Pinpoint the cell where the given text exists, returning its [X, Y] midpoint coordinate. 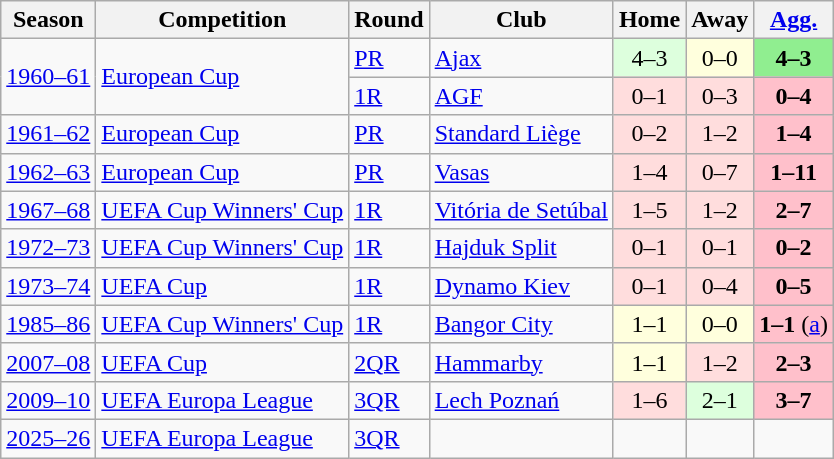
1985–86 [48, 324]
0–7 [720, 172]
1–6 [649, 400]
Dynamo Kiev [521, 286]
Away [720, 20]
AGF [521, 96]
Ajax [521, 58]
Club [521, 20]
2025–26 [48, 438]
1962–63 [48, 172]
0–3 [720, 96]
1967–68 [48, 210]
1972–73 [48, 248]
1961–62 [48, 134]
Season [48, 20]
1973–74 [48, 286]
1–5 [649, 210]
2–7 [794, 210]
1–1 (a) [794, 324]
Bangor City [521, 324]
Vasas [521, 172]
Lech Poznań [521, 400]
Agg. [794, 20]
2009–10 [48, 400]
2–1 [720, 400]
3–7 [794, 400]
2–3 [794, 362]
0–5 [794, 286]
2QR [389, 362]
Home [649, 20]
1–11 [794, 172]
Hajduk Split [521, 248]
2007–08 [48, 362]
1960–61 [48, 77]
Standard Liège [521, 134]
Hammarby [521, 362]
Competition [222, 20]
Round [389, 20]
Vitória de Setúbal [521, 210]
